Capture the cell that displays the provided text and extract its [X, Y] central coordinate. 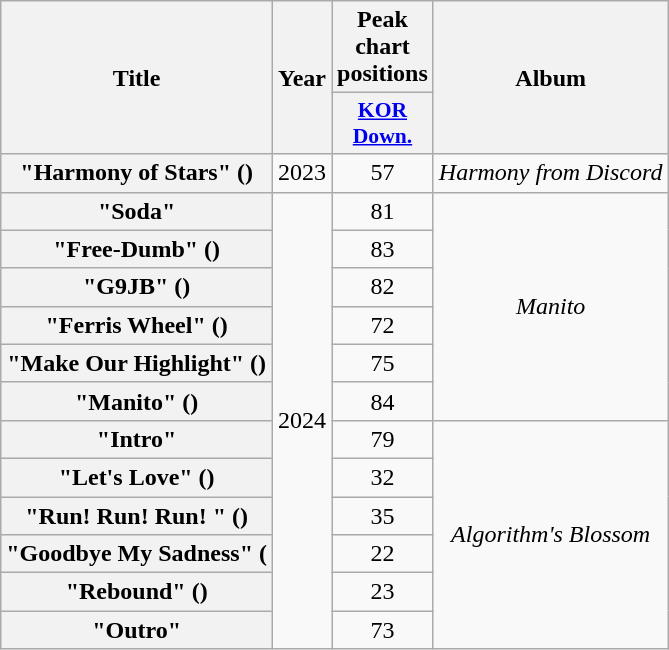
"Harmony of Stars" () [137, 173]
2023 [302, 173]
72 [383, 325]
2024 [302, 420]
"Intro" [137, 439]
81 [383, 211]
75 [383, 363]
"Ferris Wheel" () [137, 325]
KORDown. [383, 124]
"Run! Run! Run! " () [137, 515]
35 [383, 515]
57 [383, 173]
"Manito" () [137, 401]
84 [383, 401]
"Rebound" () [137, 592]
22 [383, 554]
Algorithm's Blossom [550, 534]
73 [383, 630]
Title [137, 78]
"Let's Love" () [137, 477]
23 [383, 592]
Manito [550, 306]
"G9JB" () [137, 287]
79 [383, 439]
"Soda" [137, 211]
Peak chart positions [383, 47]
"Goodbye My Sadness" ( [137, 554]
Year [302, 78]
"Outro" [137, 630]
"Free-Dumb" () [137, 249]
32 [383, 477]
Harmony from Discord [550, 173]
Album [550, 78]
83 [383, 249]
82 [383, 287]
"Make Our Highlight" () [137, 363]
